Pinpoint the cell where the given text exists, returning its [X, Y] midpoint coordinate. 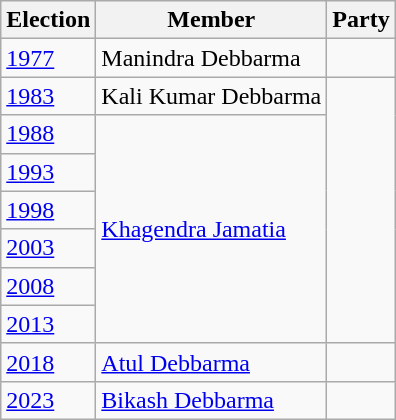
Bikash Debbarma [212, 400]
Member [212, 20]
2023 [48, 400]
2003 [48, 248]
Kali Kumar Debbarma [212, 96]
Election [48, 20]
1988 [48, 134]
Atul Debbarma [212, 362]
Manindra Debbarma [212, 58]
1983 [48, 96]
1998 [48, 210]
Khagendra Jamatia [212, 229]
Party [361, 20]
1977 [48, 58]
2018 [48, 362]
1993 [48, 172]
2013 [48, 324]
2008 [48, 286]
